Scan for the cell matching the given text and deliver its (x, y) coordinate at center. 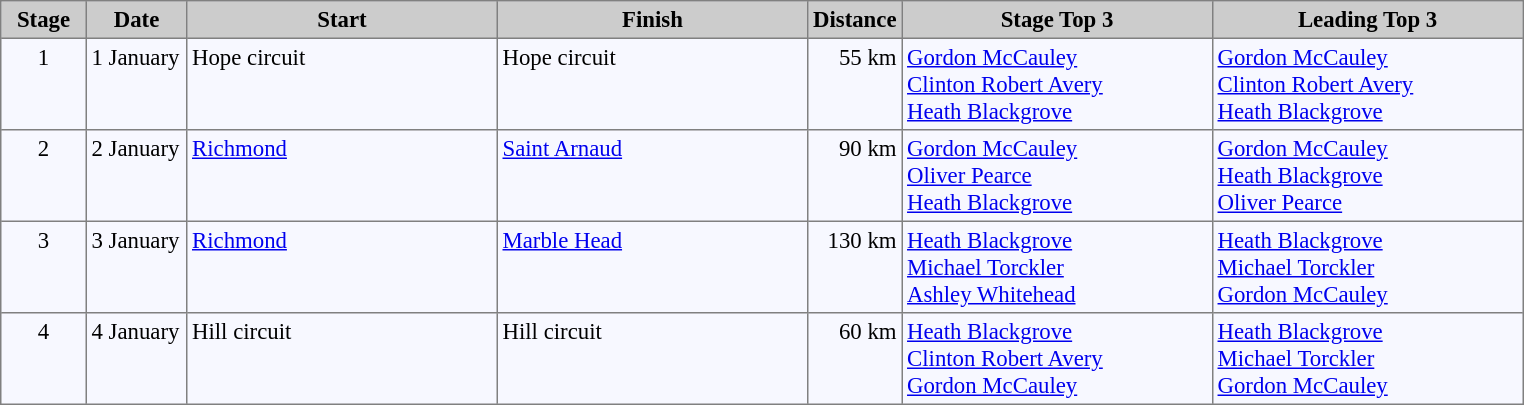
Date (136, 20)
Saint Arnaud (652, 176)
3 January (136, 267)
3 (44, 267)
Gordon McCauley Oliver Pearce Heath Blackgrove (1057, 176)
Gordon McCauley Heath Blackgrove Oliver Pearce (1367, 176)
4 (44, 359)
1 (44, 84)
Stage (44, 20)
55 km (855, 84)
Heath Blackgrove Clinton Robert Avery Gordon McCauley (1057, 359)
60 km (855, 359)
2 (44, 176)
130 km (855, 267)
Start (342, 20)
Leading Top 3 (1367, 20)
90 km (855, 176)
Distance (855, 20)
1 January (136, 84)
Marble Head (652, 267)
Finish (652, 20)
4 January (136, 359)
2 January (136, 176)
Heath Blackgrove Michael Torckler Ashley Whitehead (1057, 267)
Stage Top 3 (1057, 20)
